From the cell containing the given text, extract its center point as [X, Y] coordinate. 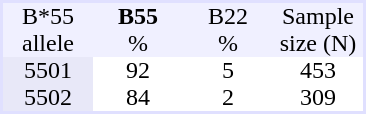
2 [228, 98]
5502 [48, 98]
309 [318, 98]
B22 [228, 16]
Sample [318, 16]
5 [228, 70]
B55 [138, 16]
B*55 [48, 16]
92 [138, 70]
5501 [48, 70]
453 [318, 70]
size (N) [318, 44]
84 [138, 98]
allele [48, 44]
